Scan for the cell matching the given text and deliver its [x, y] coordinate at center. 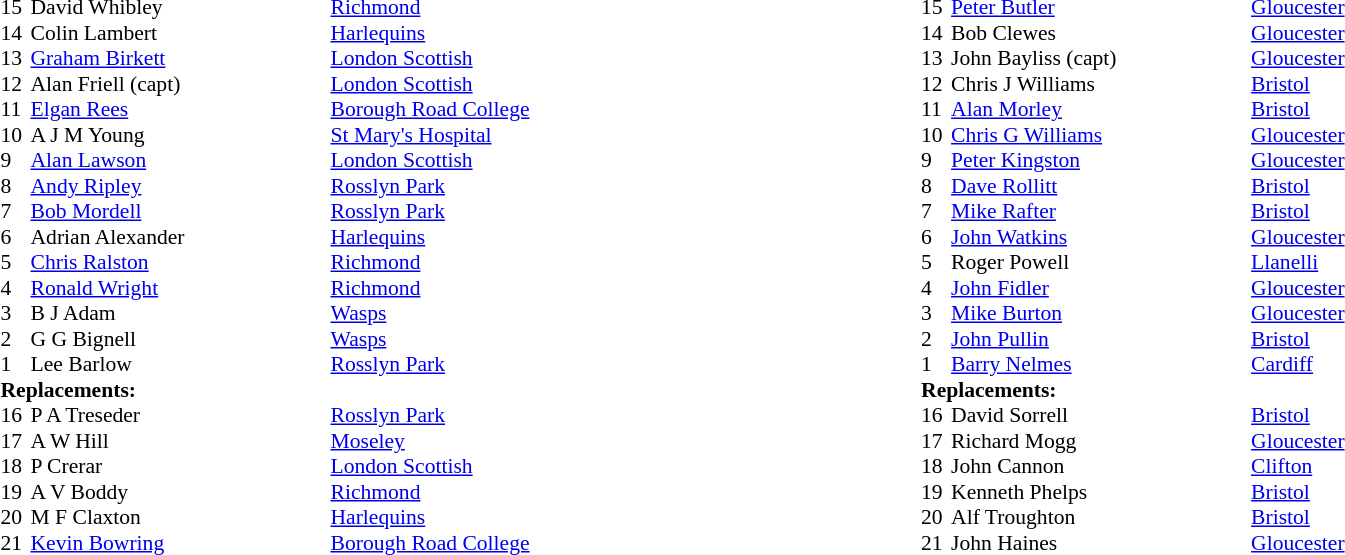
John Pullin [1101, 339]
G G Bignell [180, 339]
Elgan Rees [180, 109]
A V Boddy [180, 492]
Colin Lambert [180, 33]
John Watkins [1101, 237]
A J M Young [180, 135]
Dave Rollitt [1101, 186]
Bob Clewes [1101, 33]
Richard Mogg [1101, 441]
Graham Birkett [180, 59]
Alf Troughton [1101, 517]
B J Adam [180, 313]
Adrian Alexander [180, 237]
Chris J Williams [1101, 84]
Clifton [1298, 467]
Chris G Williams [1101, 135]
P A Treseder [180, 415]
Cardiff [1298, 365]
David Sorrell [1101, 415]
M F Claxton [180, 517]
Kenneth Phelps [1101, 492]
A W Hill [180, 441]
John Bayliss (capt) [1101, 59]
Chris Ralston [180, 263]
Roger Powell [1101, 263]
Moseley [430, 441]
Llanelli [1298, 263]
Borough Road College [430, 109]
John Fidler [1101, 288]
Alan Friell (capt) [180, 84]
Ronald Wright [180, 288]
Bob Mordell [180, 211]
Mike Burton [1101, 313]
Alan Lawson [180, 161]
St Mary's Hospital [430, 135]
P Crerar [180, 467]
Alan Morley [1101, 109]
Peter Kingston [1101, 161]
Andy Ripley [180, 186]
Lee Barlow [180, 365]
Barry Nelmes [1101, 365]
Mike Rafter [1101, 211]
John Cannon [1101, 467]
